Output the (x, y) coordinate of the center of the cell containing the given text.  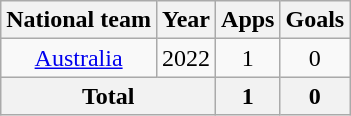
Year (186, 20)
Goals (315, 20)
2022 (186, 58)
Apps (248, 20)
National team (79, 20)
Australia (79, 58)
Total (108, 96)
